For the text-containing cell, return its midpoint in (X, Y) coordinate format. 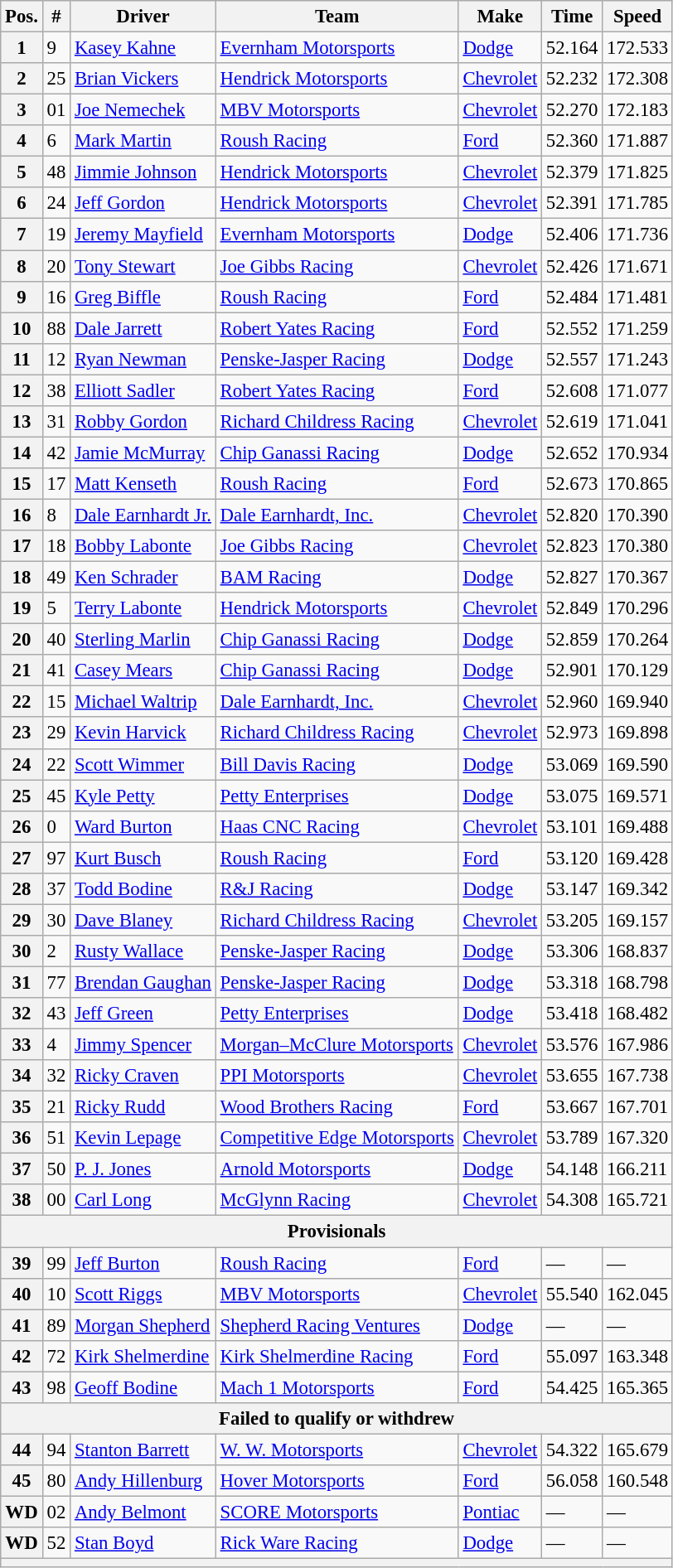
BAM Racing (336, 578)
72 (56, 1356)
23 (22, 733)
52.820 (572, 515)
Jeff Burton (143, 1263)
52.608 (572, 390)
169.488 (638, 826)
44 (22, 1449)
Ryan Newman (143, 359)
89 (56, 1325)
54.308 (572, 1201)
Jeff Green (143, 1014)
52.859 (572, 640)
53.205 (572, 920)
97 (56, 858)
Jimmie Johnson (143, 172)
53.789 (572, 1138)
52 (56, 1543)
53.576 (572, 1045)
53.075 (572, 796)
PPI Motorsports (336, 1076)
170.296 (638, 608)
Arnold Motorsports (336, 1169)
Rick Ware Racing (336, 1543)
Haas CNC Racing (336, 826)
3 (22, 110)
Bobby Labonte (143, 546)
McGlynn Racing (336, 1201)
26 (22, 826)
Dale Earnhardt Jr. (143, 515)
52.484 (572, 297)
33 (22, 1045)
165.679 (638, 1449)
Driver (143, 17)
Andy Hillenburg (143, 1481)
Rusty Wallace (143, 951)
Brendan Gaughan (143, 982)
80 (56, 1481)
Greg Biffle (143, 297)
172.183 (638, 110)
Hover Motorsports (336, 1481)
52.360 (572, 141)
P. J. Jones (143, 1169)
Terry Labonte (143, 608)
Andy Belmont (143, 1512)
Jeremy Mayfield (143, 235)
Elliott Sadler (143, 390)
53.147 (572, 889)
169.940 (638, 702)
Kyle Petty (143, 796)
Brian Vickers (143, 79)
Geoff Bodine (143, 1387)
Ward Burton (143, 826)
Morgan Shepherd (143, 1325)
77 (56, 982)
52.426 (572, 266)
169.898 (638, 733)
Mark Martin (143, 141)
Time (572, 17)
172.308 (638, 79)
Bill Davis Racing (336, 764)
Kirk Shelmerdine Racing (336, 1356)
169.428 (638, 858)
53.069 (572, 764)
171.077 (638, 390)
Kevin Lepage (143, 1138)
53.418 (572, 1014)
168.837 (638, 951)
Pos. (22, 17)
Robby Gordon (143, 422)
35 (22, 1107)
167.738 (638, 1076)
Competitive Edge Motorsports (336, 1138)
52.652 (572, 452)
52.960 (572, 702)
170.934 (638, 452)
Pontiac (500, 1512)
Failed to qualify or withdrew (336, 1419)
52.619 (572, 422)
170.264 (638, 640)
168.482 (638, 1014)
172.533 (638, 48)
54.148 (572, 1169)
Scott Riggs (143, 1294)
Jeff Gordon (143, 203)
170.129 (638, 670)
167.320 (638, 1138)
Matt Kenseth (143, 484)
54.425 (572, 1387)
Jamie McMurray (143, 452)
01 (56, 110)
94 (56, 1449)
163.348 (638, 1356)
Carl Long (143, 1201)
171.481 (638, 297)
36 (22, 1138)
165.721 (638, 1201)
56.058 (572, 1481)
R&J Racing (336, 889)
Dave Blaney (143, 920)
# (56, 17)
53.667 (572, 1107)
34 (22, 1076)
168.798 (638, 982)
53.655 (572, 1076)
0 (56, 826)
55.097 (572, 1356)
52.552 (572, 328)
Kasey Kahne (143, 48)
98 (56, 1387)
171.243 (638, 359)
170.367 (638, 578)
Kirk Shelmerdine (143, 1356)
170.390 (638, 515)
53.318 (572, 982)
53.120 (572, 858)
53.306 (572, 951)
52.406 (572, 235)
52.973 (572, 733)
Ken Schrader (143, 578)
50 (56, 1169)
Todd Bodine (143, 889)
51 (56, 1138)
Make (500, 17)
54.322 (572, 1449)
171.887 (638, 141)
Shepherd Racing Ventures (336, 1325)
171.259 (638, 328)
52.823 (572, 546)
13 (22, 422)
00 (56, 1201)
02 (56, 1512)
52.557 (572, 359)
Joe Nemechek (143, 110)
Mach 1 Motorsports (336, 1387)
52.849 (572, 608)
Stanton Barrett (143, 1449)
Team (336, 17)
28 (22, 889)
52.673 (572, 484)
171.785 (638, 203)
Michael Waltrip (143, 702)
166.211 (638, 1169)
27 (22, 858)
Casey Mears (143, 670)
171.041 (638, 422)
49 (56, 578)
Jimmy Spencer (143, 1045)
170.865 (638, 484)
52.164 (572, 48)
162.045 (638, 1294)
Speed (638, 17)
11 (22, 359)
55.540 (572, 1294)
169.157 (638, 920)
169.571 (638, 796)
SCORE Motorsports (336, 1512)
52.901 (572, 670)
Tony Stewart (143, 266)
170.380 (638, 546)
53.101 (572, 826)
48 (56, 172)
Ricky Craven (143, 1076)
52.391 (572, 203)
Kevin Harvick (143, 733)
171.825 (638, 172)
171.736 (638, 235)
14 (22, 452)
Kurt Busch (143, 858)
39 (22, 1263)
52.379 (572, 172)
167.986 (638, 1045)
Sterling Marlin (143, 640)
99 (56, 1263)
52.232 (572, 79)
171.671 (638, 266)
160.548 (638, 1481)
169.342 (638, 889)
88 (56, 328)
52.270 (572, 110)
Dale Jarrett (143, 328)
Stan Boyd (143, 1543)
Wood Brothers Racing (336, 1107)
Ricky Rudd (143, 1107)
169.590 (638, 764)
Morgan–McClure Motorsports (336, 1045)
7 (22, 235)
165.365 (638, 1387)
1 (22, 48)
Provisionals (336, 1232)
W. W. Motorsports (336, 1449)
Scott Wimmer (143, 764)
52.827 (572, 578)
167.701 (638, 1107)
